Extract the (x, y) coordinate from the center of the cell holding the provided text.  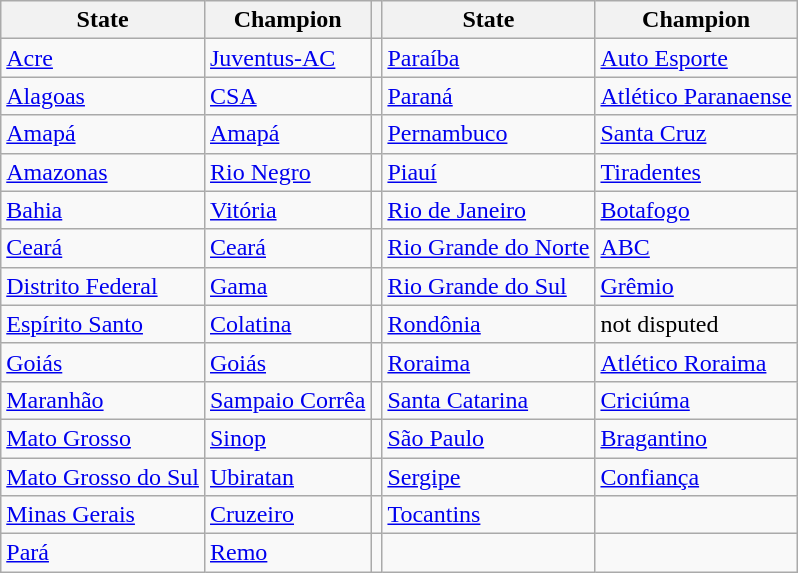
Maranhão (103, 400)
Atlético Roraima (696, 362)
Colatina (287, 324)
Paraíba (488, 58)
Auto Esporte (696, 58)
not disputed (696, 324)
Santa Cruz (696, 134)
Rondônia (488, 324)
Cruzeiro (287, 515)
Gama (287, 286)
Santa Catarina (488, 400)
Botafogo (696, 210)
Bragantino (696, 438)
Minas Gerais (103, 515)
Criciúma (696, 400)
Rio de Janeiro (488, 210)
Rio Grande do Norte (488, 248)
Juventus-AC (287, 58)
Confiança (696, 477)
Rio Negro (287, 172)
Ubiratan (287, 477)
Pará (103, 553)
Atlético Paranaense (696, 96)
São Paulo (488, 438)
CSA (287, 96)
Pernambuco (488, 134)
Sampaio Corrêa (287, 400)
Bahia (103, 210)
Remo (287, 553)
Rio Grande do Sul (488, 286)
Acre (103, 58)
Vitória (287, 210)
Roraima (488, 362)
Piauí (488, 172)
Mato Grosso (103, 438)
Tocantins (488, 515)
Mato Grosso do Sul (103, 477)
Distrito Federal (103, 286)
Amazonas (103, 172)
Paraná (488, 96)
ABC (696, 248)
Sergipe (488, 477)
Tiradentes (696, 172)
Espírito Santo (103, 324)
Sinop (287, 438)
Alagoas (103, 96)
Grêmio (696, 286)
